Detect which cell encompasses the target text, then output its (X, Y) center coordinate. 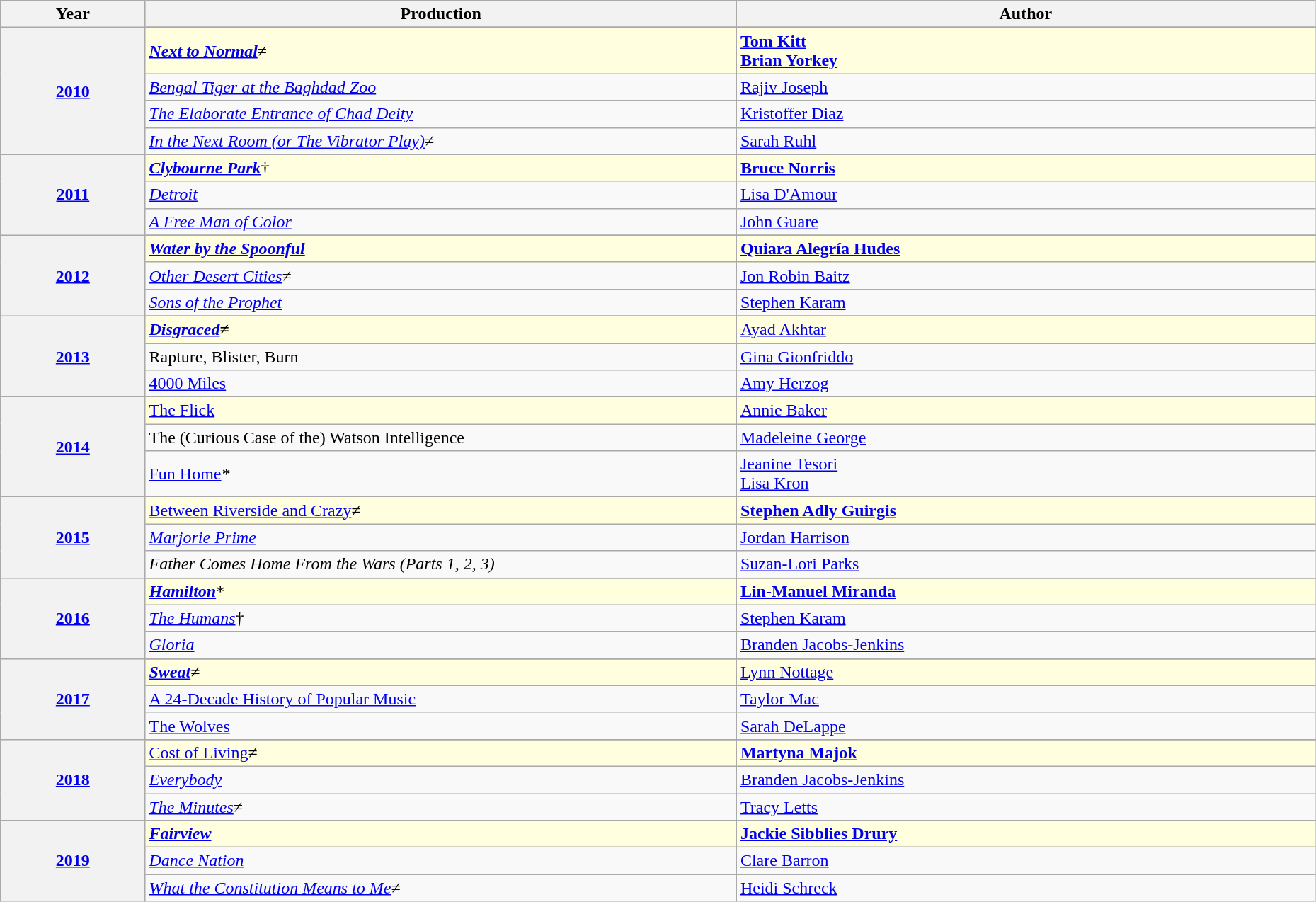
Rajiv Joseph (1025, 87)
Sweat≠ (440, 672)
Disgraced≠ (440, 329)
Taylor Mac (1025, 699)
Jackie Sibblies Drury (1025, 834)
Annie Baker (1025, 411)
Other Desert Cities≠ (440, 275)
Detroit (440, 195)
Clybourne Park† (440, 168)
Author (1025, 14)
A Free Man of Color (440, 222)
Fairview (440, 834)
Jon Robin Baitz (1025, 275)
Dance Nation (440, 861)
Stephen Adly Guirgis (1025, 510)
Everybody (440, 780)
2015 (73, 537)
Next to Normal≠ (440, 51)
Suzan-Lori Parks (1025, 564)
The (Curious Case of the) Watson Intelligence (440, 438)
Cost of Living≠ (440, 753)
Father Comes Home From the Wars (Parts 1, 2, 3) (440, 564)
The Elaborate Entrance of Chad Deity (440, 114)
Jordan Harrison (1025, 537)
Jeanine Tesori Lisa Kron (1025, 474)
2011 (73, 195)
The Wolves (440, 726)
John Guare (1025, 222)
A 24-Decade History of Popular Music (440, 699)
Quiara Alegría Hudes (1025, 249)
Hamilton* (440, 591)
In the Next Room (or The Vibrator Play)≠ (440, 141)
Sons of the Prophet (440, 302)
Bruce Norris (1025, 168)
2017 (73, 699)
Fun Home* (440, 474)
2012 (73, 275)
2016 (73, 618)
Amy Herzog (1025, 384)
Tom Kitt Brian Yorkey (1025, 51)
The Humans† (440, 618)
What the Constitution Means to Me≠ (440, 888)
2010 (73, 91)
Madeleine George (1025, 438)
Clare Barron (1025, 861)
Sarah DeLappe (1025, 726)
2014 (73, 447)
Between Riverside and Crazy≠ (440, 510)
Production (440, 14)
Lisa D'Amour (1025, 195)
Gina Gionfriddo (1025, 356)
The Minutes≠ (440, 806)
Lynn Nottage (1025, 672)
2018 (73, 780)
Ayad Akhtar (1025, 329)
Rapture, Blister, Burn (440, 356)
The Flick (440, 411)
Water by the Spoonful (440, 249)
2013 (73, 356)
Year (73, 14)
Lin-Manuel Miranda (1025, 591)
Sarah Ruhl (1025, 141)
2019 (73, 861)
Tracy Letts (1025, 806)
Martyna Majok (1025, 753)
Heidi Schreck (1025, 888)
Marjorie Prime (440, 537)
Gloria (440, 645)
Bengal Tiger at the Baghdad Zoo (440, 87)
Kristoffer Diaz (1025, 114)
4000 Miles (440, 384)
